Determine the (x, y) coordinate at the center of the cell enclosing the given text.  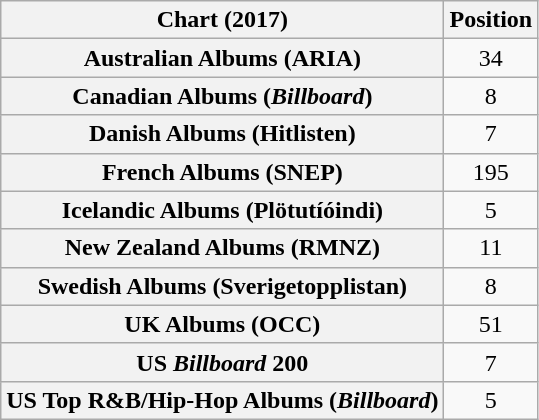
Swedish Albums (Sverigetopplistan) (222, 286)
Icelandic Albums (Plötutíóindi) (222, 210)
Danish Albums (Hitlisten) (222, 134)
Australian Albums (ARIA) (222, 58)
Position (491, 20)
Canadian Albums (Billboard) (222, 96)
New Zealand Albums (RMNZ) (222, 248)
195 (491, 172)
US Billboard 200 (222, 362)
11 (491, 248)
French Albums (SNEP) (222, 172)
51 (491, 324)
34 (491, 58)
UK Albums (OCC) (222, 324)
US Top R&B/Hip-Hop Albums (Billboard) (222, 400)
Chart (2017) (222, 20)
